Locate the cell with the specified text and output its [X, Y] center coordinate. 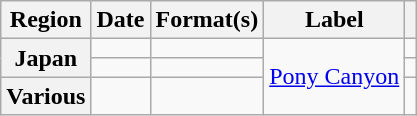
Format(s) [207, 20]
Pony Canyon [334, 77]
Japan [46, 58]
Date [120, 20]
Various [46, 96]
Label [334, 20]
Region [46, 20]
